Pinpoint the cell where the given text exists, returning its (X, Y) midpoint coordinate. 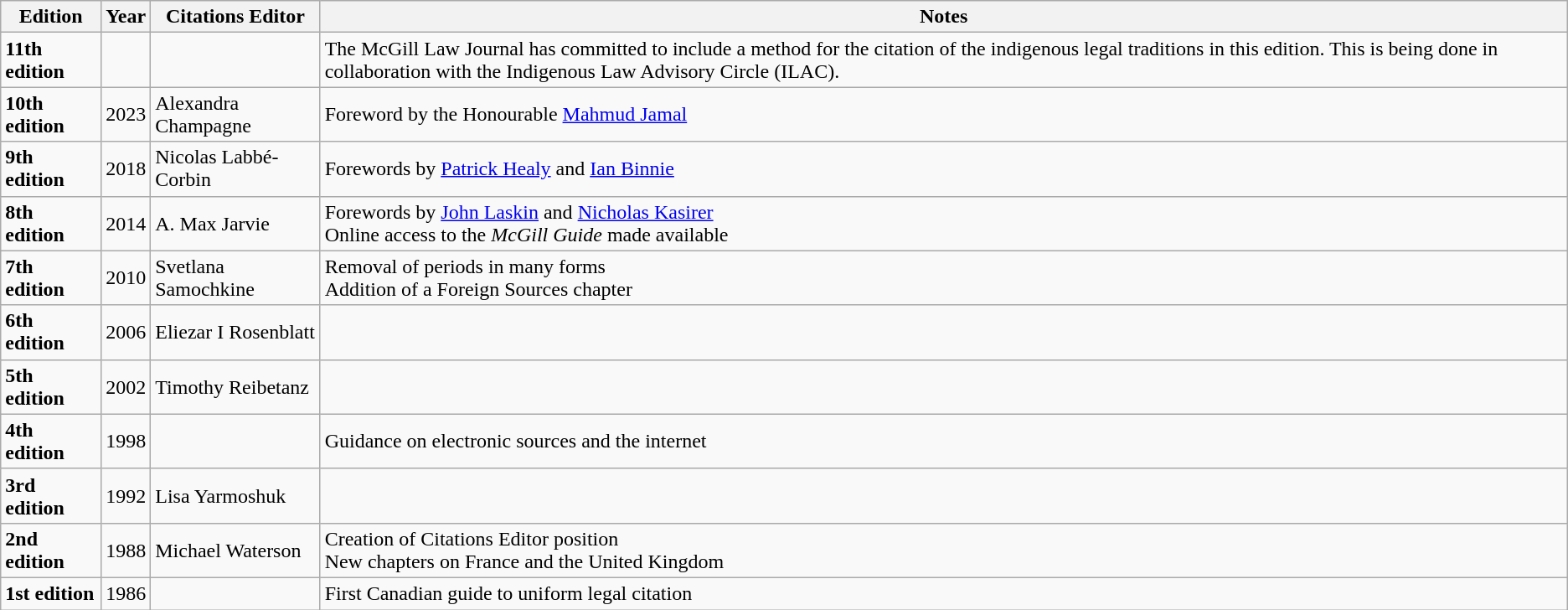
Notes (943, 17)
1st edition (51, 593)
Foreword by the Honourable Mahmud Jamal (943, 114)
Timothy Reibetanz (235, 387)
4th edition (51, 441)
1986 (126, 593)
8th edition (51, 223)
5th edition (51, 387)
2nd edition (51, 550)
6th edition (51, 332)
Forewords by John Laskin and Nicholas KasirerOnline access to the McGill Guide made available (943, 223)
3rd edition (51, 496)
1998 (126, 441)
Nicolas Labbé-Corbin (235, 169)
9th edition (51, 169)
Michael Waterson (235, 550)
Removal of periods in many formsAddition of a Foreign Sources chapter (943, 278)
11th edition (51, 60)
2023 (126, 114)
1992 (126, 496)
7th edition (51, 278)
Lisa Yarmoshuk (235, 496)
Creation of Citations Editor positionNew chapters on France and the United Kingdom (943, 550)
2006 (126, 332)
Eliezar I Rosenblatt (235, 332)
Forewords by Patrick Healy and Ian Binnie (943, 169)
Edition (51, 17)
2014 (126, 223)
2018 (126, 169)
2002 (126, 387)
First Canadian guide to uniform legal citation (943, 593)
Alexandra Champagne (235, 114)
2010 (126, 278)
Svetlana Samochkine (235, 278)
1988 (126, 550)
Year (126, 17)
Citations Editor (235, 17)
Guidance on electronic sources and the internet (943, 441)
A. Max Jarvie (235, 223)
10th edition (51, 114)
